Find where the given text appears and provide that cell's center as (x, y) coordinate. 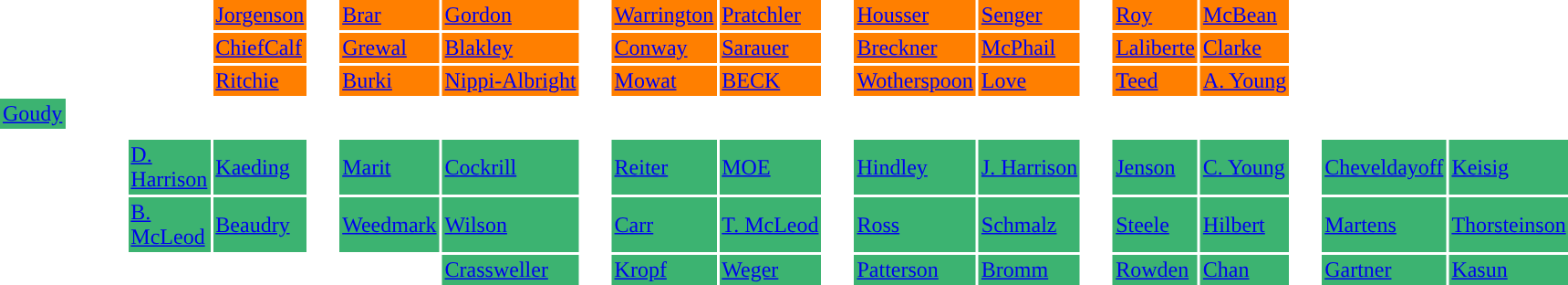
Sarauer (770, 47)
B. McLeod (169, 225)
Jorgenson (259, 15)
Roy (1155, 15)
Kropf (664, 270)
Kaeding (259, 167)
A. Young (1244, 80)
J. Harrison (1029, 167)
Marit (389, 167)
Crassweller (511, 270)
Kasun (1509, 270)
MOE (770, 167)
Martens (1384, 225)
D. Harrison (169, 167)
T. McLeod (770, 225)
Weedmark (389, 225)
Senger (1029, 15)
Love (1029, 80)
Nippi-Albright (511, 80)
Reiter (664, 167)
Pratchler (770, 15)
Weger (770, 270)
McPhail (1029, 47)
Patterson (914, 270)
Chan (1244, 270)
BECK (770, 80)
Laliberte (1155, 47)
Burki (389, 80)
Conway (664, 47)
Carr (664, 225)
ChiefCalf (259, 47)
Cheveldayoff (1384, 167)
Keisig (1509, 167)
Ross (914, 225)
Hilbert (1244, 225)
Blakley (511, 47)
Schmalz (1029, 225)
Grewal (389, 47)
Gordon (511, 15)
Wilson (511, 225)
Warrington (664, 15)
Gartner (1384, 270)
Cockrill (511, 167)
Steele (1155, 225)
Rowden (1155, 270)
C. Young (1244, 167)
Bromm (1029, 270)
Teed (1155, 80)
Brar (389, 15)
Goudy (33, 113)
Wotherspoon (914, 80)
Beaudry (259, 225)
Mowat (664, 80)
Housser (914, 15)
Ritchie (259, 80)
Breckner (914, 47)
Hindley (914, 167)
Clarke (1244, 47)
McBean (1244, 15)
Jenson (1155, 167)
Thorsteinson (1509, 225)
